Return the [X, Y] coordinate for the center point of the cell that contains the specified text.  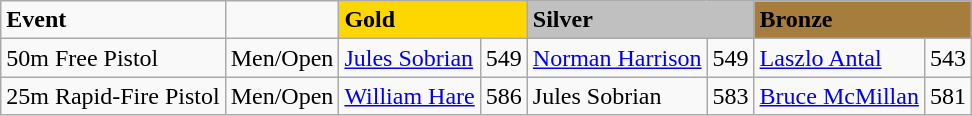
Bruce McMillan [839, 96]
25m Rapid-Fire Pistol [113, 96]
Event [113, 20]
586 [504, 96]
Gold [433, 20]
50m Free Pistol [113, 58]
Norman Harrison [617, 58]
Laszlo Antal [839, 58]
Silver [640, 20]
William Hare [410, 96]
583 [730, 96]
543 [948, 58]
Bronze [862, 20]
581 [948, 96]
